Identify which cell holds the provided text, then report its [x, y] central coordinate. 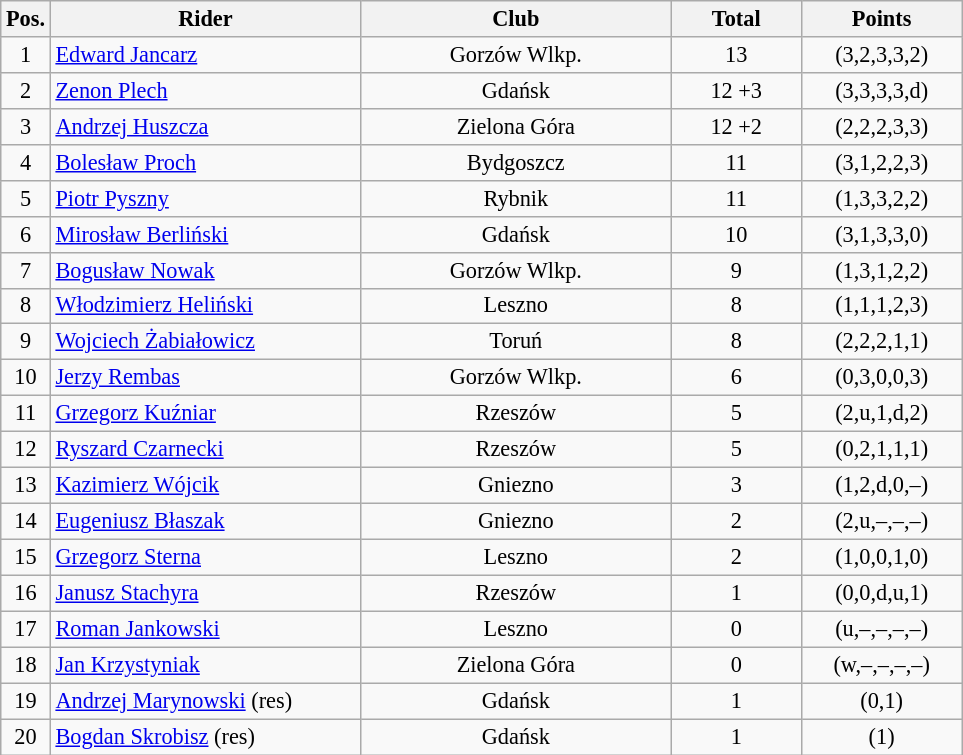
(w,–,–,–,–) [881, 665]
Włodzimierz Heliński [205, 306]
(1) [881, 737]
Rybnik [516, 198]
Rider [205, 19]
Jan Krzystyniak [205, 665]
(1,0,0,1,0) [881, 557]
Club [516, 19]
Ryszard Czarnecki [205, 450]
Pos. [26, 19]
12 +2 [736, 126]
12 +3 [736, 90]
Grzegorz Sterna [205, 557]
Points [881, 19]
Andrzej Marynowski (res) [205, 701]
Zenon Plech [205, 90]
Andrzej Huszcza [205, 126]
15 [26, 557]
Kazimierz Wójcik [205, 485]
Janusz Stachyra [205, 593]
(1,3,1,2,2) [881, 270]
(2,2,2,3,3) [881, 126]
19 [26, 701]
4 [26, 162]
Grzegorz Kuźniar [205, 414]
17 [26, 629]
14 [26, 521]
Eugeniusz Błaszak [205, 521]
(1,2,d,0,–) [881, 485]
(2,2,2,1,1) [881, 342]
Bydgoszcz [516, 162]
Bogusław Nowak [205, 270]
(0,3,0,0,3) [881, 378]
7 [26, 270]
Bolesław Proch [205, 162]
(2,u,1,d,2) [881, 414]
Mirosław Berliński [205, 234]
(0,0,d,u,1) [881, 593]
Jerzy Rembas [205, 378]
(3,1,2,2,3) [881, 162]
16 [26, 593]
Roman Jankowski [205, 629]
(3,2,3,3,2) [881, 55]
(0,1) [881, 701]
(u,–,–,–,–) [881, 629]
Wojciech Żabiałowicz [205, 342]
Edward Jancarz [205, 55]
(0,2,1,1,1) [881, 450]
(3,3,3,3,d) [881, 90]
18 [26, 665]
20 [26, 737]
(3,1,3,3,0) [881, 234]
12 [26, 450]
(1,3,3,2,2) [881, 198]
Toruń [516, 342]
Piotr Pyszny [205, 198]
(1,1,1,2,3) [881, 306]
(2,u,–,–,–) [881, 521]
Bogdan Skrobisz (res) [205, 737]
Total [736, 19]
